Search for the cell housing the specified text and yield its [x, y] center coordinate. 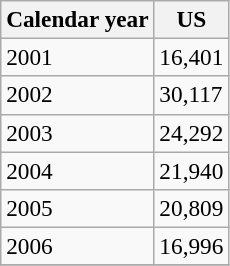
30,117 [192, 95]
US [192, 19]
16,996 [192, 246]
2005 [78, 208]
2003 [78, 133]
24,292 [192, 133]
2006 [78, 246]
21,940 [192, 170]
16,401 [192, 57]
2004 [78, 170]
Calendar year [78, 19]
2002 [78, 95]
2001 [78, 57]
20,809 [192, 208]
